Identify which cell holds the provided text, then report its [X, Y] central coordinate. 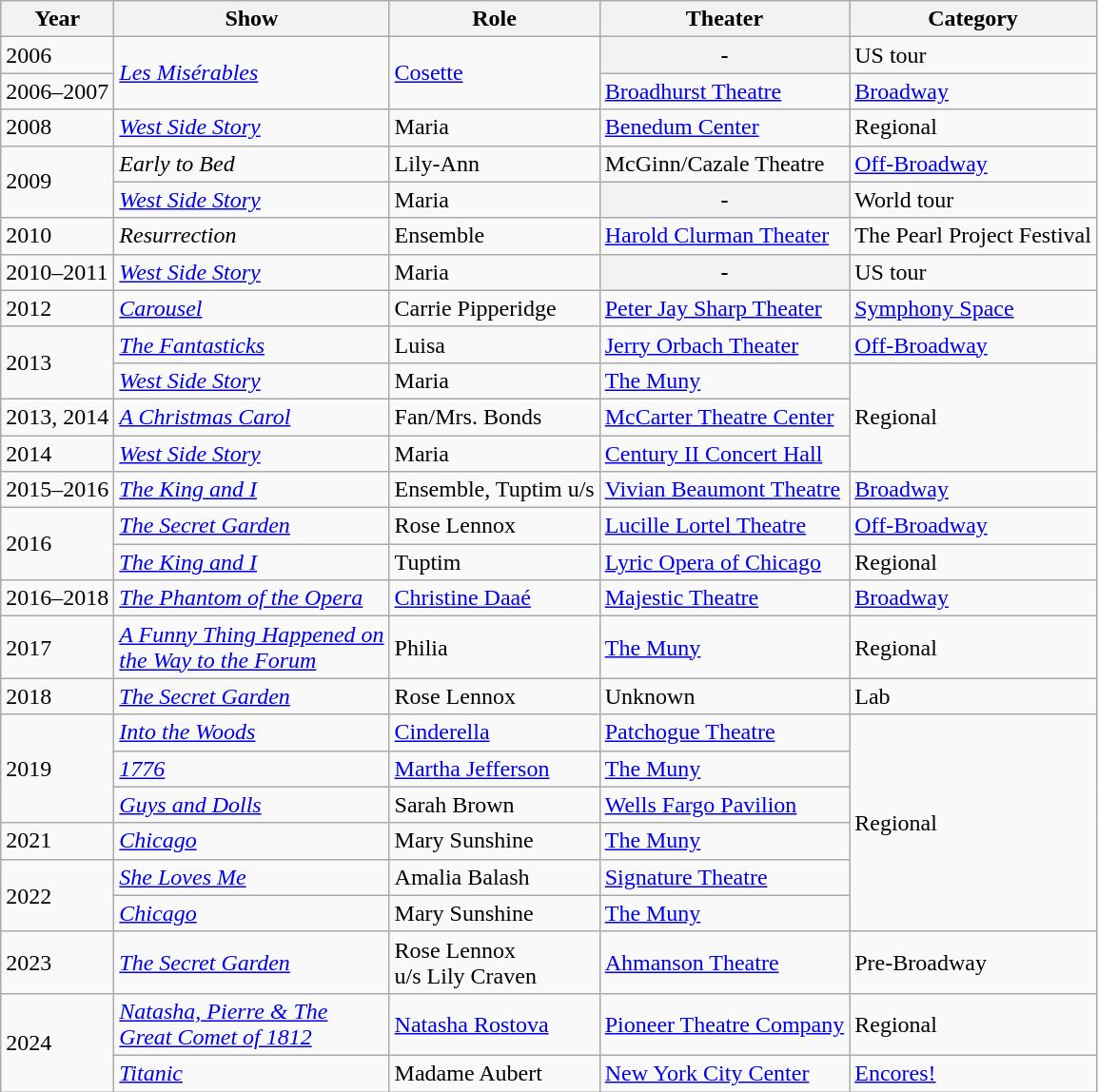
2010–2011 [57, 272]
Category [973, 19]
Pre-Broadway [973, 963]
Pioneer Theatre Company [725, 1024]
Lyric Opera of Chicago [725, 562]
A Funny Thing Happened on the Way to the Forum [251, 647]
Carrie Pipperidge [495, 308]
Amalia Balash [495, 877]
2010 [57, 236]
2016–2018 [57, 598]
Encores! [973, 1073]
2009 [57, 182]
2006–2007 [57, 91]
Patchogue Theatre [725, 732]
Natasha Rostova [495, 1024]
Early to Bed [251, 164]
Lab [973, 696]
Carousel [251, 308]
Fan/Mrs. Bonds [495, 417]
Broadhurst Theatre [725, 91]
Madame Aubert [495, 1073]
2024 [57, 1043]
Vivian Beaumont Theatre [725, 490]
Natasha, Pierre & The Great Comet of 1812 [251, 1024]
2021 [57, 841]
She Loves Me [251, 877]
Martha Jefferson [495, 769]
Philia [495, 647]
Luisa [495, 344]
Role [495, 19]
Cosette [495, 73]
2008 [57, 127]
2018 [57, 696]
McGinn/Cazale Theatre [725, 164]
1776 [251, 769]
Lily-Ann [495, 164]
Tuptim [495, 562]
Signature Theatre [725, 877]
Rose Lennoxu/s Lily Craven [495, 963]
The Phantom of the Opera [251, 598]
2013 [57, 362]
2015–2016 [57, 490]
2013, 2014 [57, 417]
2014 [57, 454]
Ahmanson Theatre [725, 963]
Cinderella [495, 732]
2019 [57, 769]
Unknown [725, 696]
The Pearl Project Festival [973, 236]
Benedum Center [725, 127]
2023 [57, 963]
Wells Fargo Pavilion [725, 805]
Christine Daaé [495, 598]
Ensemble [495, 236]
Year [57, 19]
2022 [57, 895]
McCarter Theatre Center [725, 417]
New York City Center [725, 1073]
Sarah Brown [495, 805]
Guys and Dolls [251, 805]
2006 [57, 55]
2012 [57, 308]
Theater [725, 19]
World tour [973, 200]
Show [251, 19]
2017 [57, 647]
Into the Woods [251, 732]
Majestic Theatre [725, 598]
Titanic [251, 1073]
Harold Clurman Theater [725, 236]
Ensemble, Tuptim u/s [495, 490]
Peter Jay Sharp Theater [725, 308]
Resurrection [251, 236]
Jerry Orbach Theater [725, 344]
A Christmas Carol [251, 417]
Symphony Space [973, 308]
2016 [57, 544]
Les Misérables [251, 73]
Lucille Lortel Theatre [725, 526]
Century II Concert Hall [725, 454]
The Fantasticks [251, 344]
